Scan for the cell matching the given text and deliver its [x, y] coordinate at center. 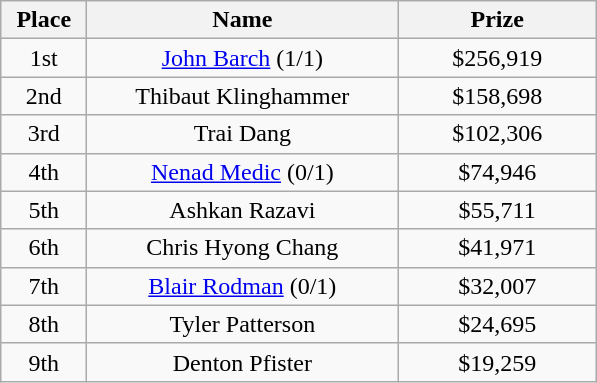
Prize [498, 20]
$32,007 [498, 286]
John Barch (1/1) [242, 58]
Thibaut Klinghammer [242, 96]
Tyler Patterson [242, 324]
$256,919 [498, 58]
$24,695 [498, 324]
Denton Pfister [242, 362]
Ashkan Razavi [242, 210]
$19,259 [498, 362]
4th [44, 172]
$41,971 [498, 248]
2nd [44, 96]
1st [44, 58]
$55,711 [498, 210]
$158,698 [498, 96]
Name [242, 20]
Trai Dang [242, 134]
Chris Hyong Chang [242, 248]
3rd [44, 134]
7th [44, 286]
8th [44, 324]
$102,306 [498, 134]
5th [44, 210]
6th [44, 248]
Blair Rodman (0/1) [242, 286]
9th [44, 362]
$74,946 [498, 172]
Nenad Medic (0/1) [242, 172]
Place [44, 20]
